Scan for the cell matching the given text and deliver its (x, y) coordinate at center. 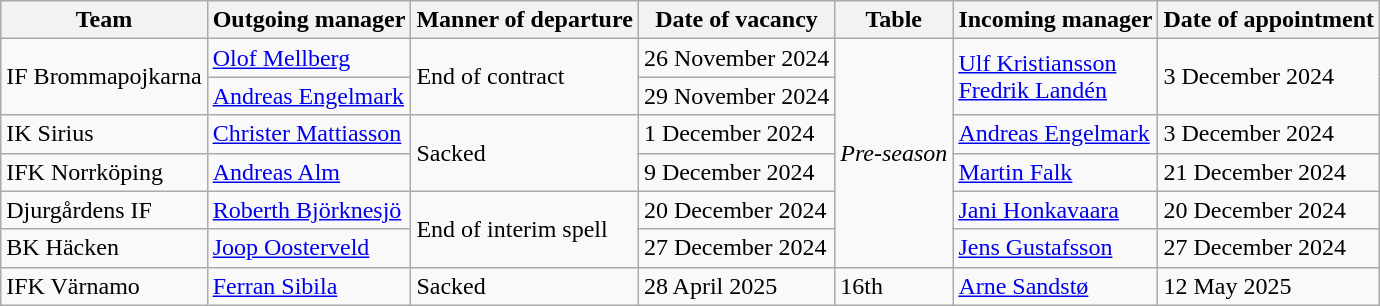
IFK Värnamo (104, 286)
Olof Mellberg (309, 58)
Djurgårdens IF (104, 210)
26 November 2024 (736, 58)
9 December 2024 (736, 172)
Team (104, 20)
Christer Mattiasson (309, 134)
Ulf Kristiansson Fredrik Landén (1056, 77)
IFK Norrköping (104, 172)
End of interim spell (524, 229)
Ferran Sibila (309, 286)
Roberth Björknesjö (309, 210)
IF Brommapojkarna (104, 77)
Arne Sandstø (1056, 286)
Date of appointment (1269, 20)
Outgoing manager (309, 20)
Pre-season (894, 153)
Jens Gustafsson (1056, 248)
Andreas Alm (309, 172)
End of contract (524, 77)
Incoming manager (1056, 20)
1 December 2024 (736, 134)
12 May 2025 (1269, 286)
Joop Oosterveld (309, 248)
Martin Falk (1056, 172)
Date of vacancy (736, 20)
Manner of departure (524, 20)
16th (894, 286)
Jani Honkavaara (1056, 210)
Table (894, 20)
21 December 2024 (1269, 172)
29 November 2024 (736, 96)
BK Häcken (104, 248)
28 April 2025 (736, 286)
IK Sirius (104, 134)
